Capture the cell that displays the provided text and extract its (x, y) central coordinate. 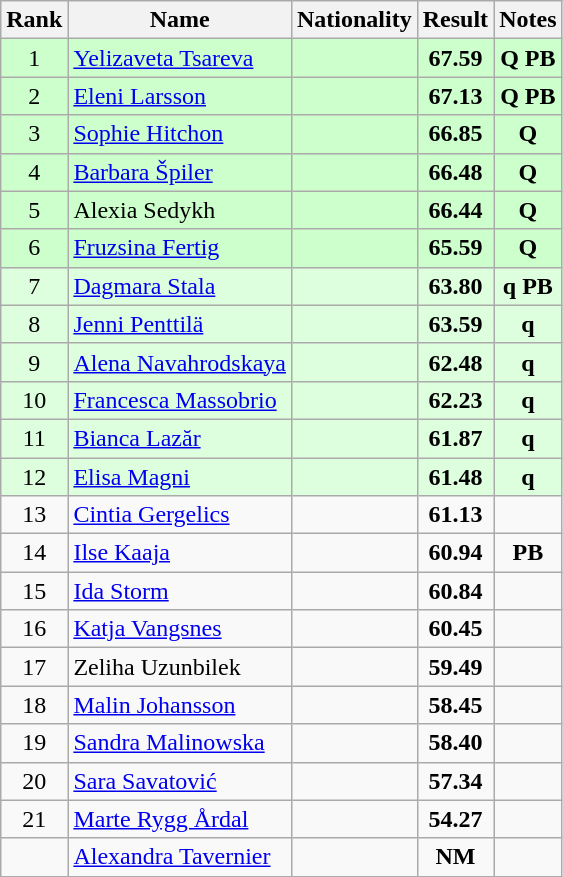
Francesca Massobrio (180, 400)
66.85 (455, 134)
62.48 (455, 362)
Katja Vangsnes (180, 629)
59.49 (455, 667)
14 (34, 553)
Bianca Lazăr (180, 438)
Jenni Penttilä (180, 324)
66.48 (455, 172)
Malin Johansson (180, 705)
Zeliha Uzunbilek (180, 667)
19 (34, 743)
16 (34, 629)
67.59 (455, 58)
Name (180, 20)
Alexandra Tavernier (180, 857)
12 (34, 477)
61.87 (455, 438)
2 (34, 96)
9 (34, 362)
67.13 (455, 96)
66.44 (455, 210)
1 (34, 58)
7 (34, 286)
Eleni Larsson (180, 96)
13 (34, 515)
Ilse Kaaja (180, 553)
62.23 (455, 400)
Marte Rygg Årdal (180, 819)
Sophie Hitchon (180, 134)
11 (34, 438)
61.13 (455, 515)
20 (34, 781)
4 (34, 172)
Fruzsina Fertig (180, 248)
17 (34, 667)
8 (34, 324)
NM (455, 857)
15 (34, 591)
57.34 (455, 781)
Yelizaveta Tsareva (180, 58)
Elisa Magni (180, 477)
Rank (34, 20)
60.84 (455, 591)
6 (34, 248)
61.48 (455, 477)
PB (528, 553)
63.80 (455, 286)
5 (34, 210)
60.45 (455, 629)
Ida Storm (180, 591)
Dagmara Stala (180, 286)
58.45 (455, 705)
65.59 (455, 248)
Cintia Gergelics (180, 515)
Nationality (354, 20)
63.59 (455, 324)
Sara Savatović (180, 781)
60.94 (455, 553)
q PB (528, 286)
3 (34, 134)
Sandra Malinowska (180, 743)
Alena Navahrodskaya (180, 362)
58.40 (455, 743)
10 (34, 400)
54.27 (455, 819)
Result (455, 20)
21 (34, 819)
Alexia Sedykh (180, 210)
Notes (528, 20)
18 (34, 705)
Barbara Špiler (180, 172)
